For the text-containing cell, return its midpoint in (X, Y) coordinate format. 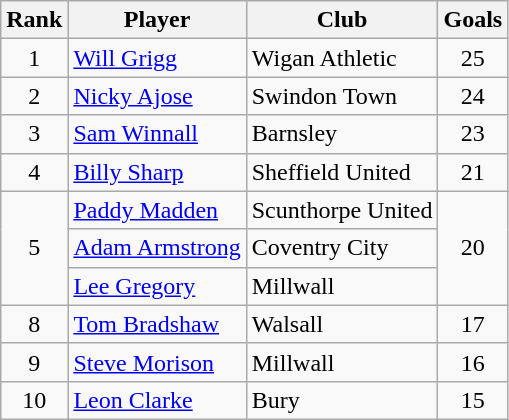
15 (473, 400)
23 (473, 134)
9 (34, 362)
20 (473, 248)
Swindon Town (342, 96)
Coventry City (342, 248)
Player (157, 20)
2 (34, 96)
5 (34, 248)
Barnsley (342, 134)
8 (34, 324)
Adam Armstrong (157, 248)
4 (34, 172)
Nicky Ajose (157, 96)
Bury (342, 400)
Walsall (342, 324)
Will Grigg (157, 58)
24 (473, 96)
Rank (34, 20)
Wigan Athletic (342, 58)
3 (34, 134)
17 (473, 324)
Paddy Madden (157, 210)
25 (473, 58)
Steve Morison (157, 362)
Scunthorpe United (342, 210)
Club (342, 20)
Sam Winnall (157, 134)
Tom Bradshaw (157, 324)
1 (34, 58)
Billy Sharp (157, 172)
21 (473, 172)
Lee Gregory (157, 286)
16 (473, 362)
Leon Clarke (157, 400)
Sheffield United (342, 172)
Goals (473, 20)
10 (34, 400)
